For the text-containing cell, return its midpoint in (X, Y) coordinate format. 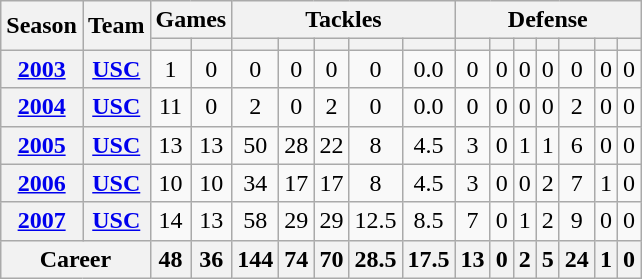
Career (76, 259)
2003 (42, 69)
6 (576, 145)
34 (256, 183)
144 (256, 259)
12.5 (376, 221)
74 (296, 259)
Defense (548, 20)
2004 (42, 107)
24 (576, 259)
28 (296, 145)
2006 (42, 183)
36 (212, 259)
9 (576, 221)
Games (191, 20)
70 (332, 259)
58 (256, 221)
Season (42, 26)
22 (332, 145)
Tackles (344, 20)
50 (256, 145)
28.5 (376, 259)
11 (170, 107)
5 (548, 259)
17.5 (428, 259)
48 (170, 259)
8.5 (428, 221)
2005 (42, 145)
2007 (42, 221)
Team (116, 26)
14 (170, 221)
